Determine the (X, Y) coordinate at the center of the cell enclosing the given text.  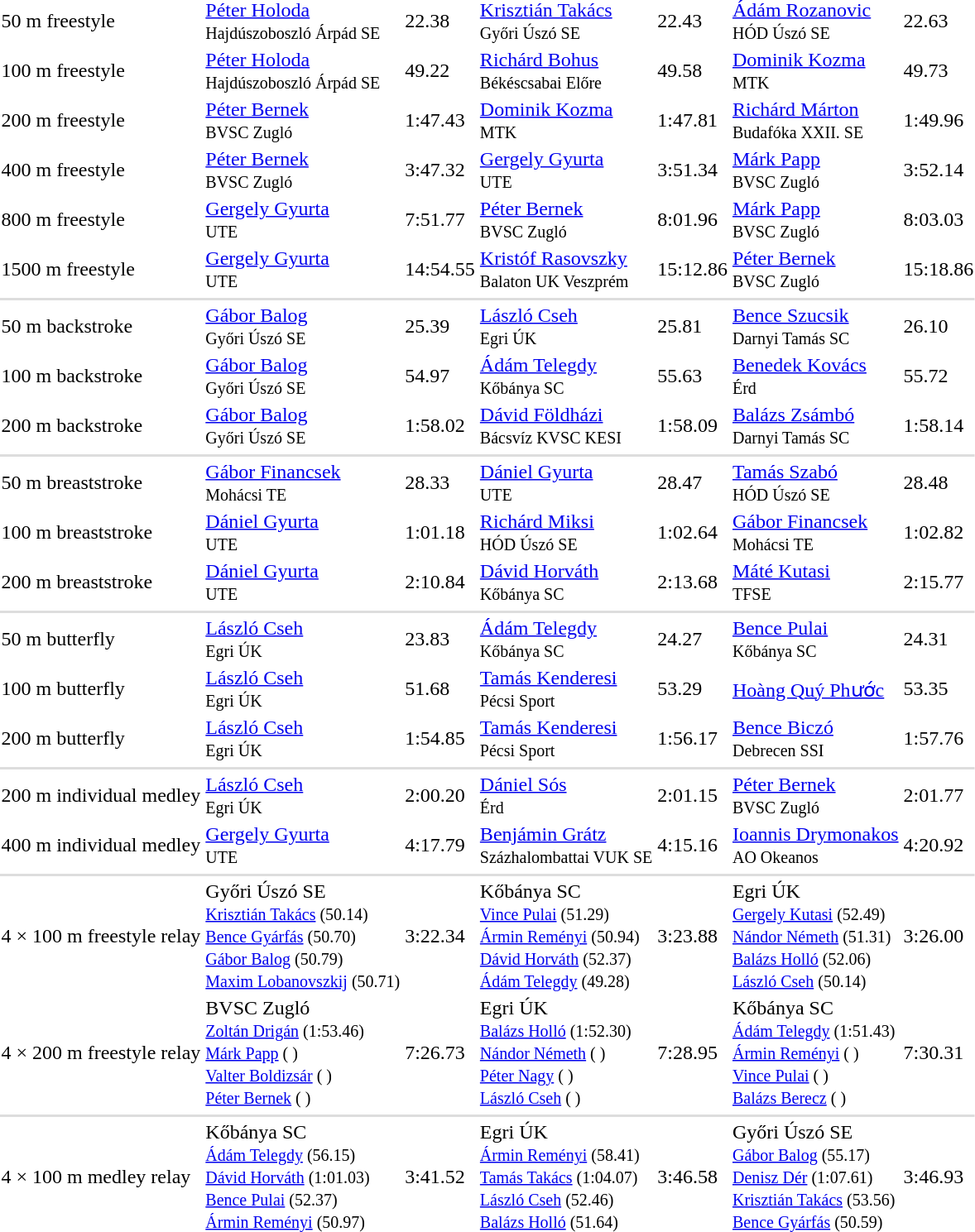
200 m freestyle (101, 121)
1:47.43 (440, 121)
2:01.77 (939, 796)
15:12.86 (693, 270)
15:18.86 (939, 270)
200 m butterfly (101, 738)
24.27 (693, 639)
Balázs ZsámbóDarnyi Tamás SC (815, 425)
Máté KutasiTFSE (815, 582)
23.83 (440, 639)
800 m freestyle (101, 220)
1:49.96 (939, 121)
4:15.16 (693, 846)
2:10.84 (440, 582)
28.48 (939, 483)
4 × 200 m freestyle relay (101, 1052)
53.29 (693, 688)
26.10 (939, 326)
50 m butterfly (101, 639)
25.81 (693, 326)
55.63 (693, 376)
200 m backstroke (101, 425)
54.97 (440, 376)
4:20.92 (939, 846)
200 m individual medley (101, 796)
1:58.09 (693, 425)
49.58 (693, 71)
3:51.34 (693, 170)
1:02.82 (939, 533)
3:26.00 (939, 936)
3:22.34 (440, 936)
Dániel SósÉrd (566, 796)
2:01.15 (693, 796)
2:15.77 (939, 582)
24.31 (939, 639)
Bence PulaiKőbánya SC (815, 639)
28.47 (693, 483)
1:58.14 (939, 425)
50 m breaststroke (101, 483)
Kőbánya SCVince Pulai (51.29) Ármin Reményi (50.94) Dávid Horváth (52.37) Ádám Telegdy (49.28) (566, 936)
Dávid FöldháziBácsvíz KVSC KESI (566, 425)
4 × 100 m freestyle relay (101, 936)
Kőbánya SCÁdám Telegdy (1:51.43) Ármin Reményi ( ) Vince Pulai ( ) Balázs Berecz ( ) (815, 1052)
Egri ÚKBalázs Holló (1:52.30) Nándor Németh ( ) Péter Nagy ( ) László Cseh ( ) (566, 1052)
49.22 (440, 71)
Benjámin GrátzSzázhalombattai VUK SE (566, 846)
3:47.32 (440, 170)
3:23.88 (693, 936)
Benedek KovácsÉrd (815, 376)
Ioannis Drymonakos AO Okeanos (815, 846)
Kristóf RasovszkyBalaton UK Veszprém (566, 270)
100 m butterfly (101, 688)
Hoàng Quý Phước (815, 688)
400 m individual medley (101, 846)
100 m freestyle (101, 71)
51.68 (440, 688)
7:51.77 (440, 220)
8:03.03 (939, 220)
25.39 (440, 326)
100 m breaststroke (101, 533)
Bence BiczóDebrecen SSI (815, 738)
3:52.14 (939, 170)
200 m breaststroke (101, 582)
Tamás SzabóHÓD Úszó SE (815, 483)
1:54.85 (440, 738)
1:02.64 (693, 533)
Richárd BohusBékéscsabai Előre (566, 71)
2:00.20 (440, 796)
Egri ÚKGergely Kutasi (52.49) Nándor Németh (51.31) Balázs Holló (52.06) László Cseh (50.14) (815, 936)
1:58.02 (440, 425)
BVSC ZuglóZoltán Drigán (1:53.46) Márk Papp ( ) Valter Boldizsár ( ) Péter Bernek ( ) (303, 1052)
7:30.31 (939, 1052)
1:01.18 (440, 533)
Richárd MártonBudafóka XXII. SE (815, 121)
1:56.17 (693, 738)
Dávid HorváthKőbánya SC (566, 582)
100 m backstroke (101, 376)
50 m backstroke (101, 326)
Péter HolodaHajdúszoboszló Árpád SE (303, 71)
4:17.79 (440, 846)
1500 m freestyle (101, 270)
1:47.81 (693, 121)
Győri Úszó SEKrisztián Takács (50.14) Bence Gyárfás (50.70) Gábor Balog (50.79) Maxim Lobanovszkij (50.71) (303, 936)
400 m freestyle (101, 170)
55.72 (939, 376)
14:54.55 (440, 270)
1:57.76 (939, 738)
Richárd MiksiHÓD Úszó SE (566, 533)
7:26.73 (440, 1052)
8:01.96 (693, 220)
Bence SzucsikDarnyi Tamás SC (815, 326)
7:28.95 (693, 1052)
49.73 (939, 71)
53.35 (939, 688)
28.33 (440, 483)
2:13.68 (693, 582)
